Scan for the cell matching the given text and deliver its (x, y) coordinate at center. 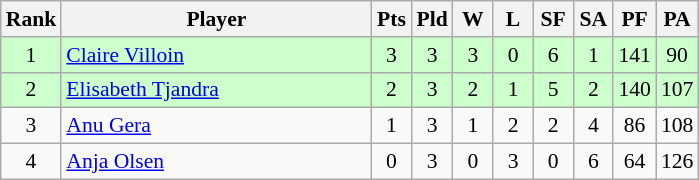
Player (216, 19)
Pts (391, 19)
Pld (432, 19)
90 (678, 55)
L (513, 19)
Elisabeth Tjandra (216, 90)
107 (678, 90)
126 (678, 162)
Anja Olsen (216, 162)
PF (634, 19)
108 (678, 126)
Claire Villoin (216, 55)
SF (553, 19)
W (473, 19)
140 (634, 90)
5 (553, 90)
SA (593, 19)
Rank (32, 19)
PA (678, 19)
Anu Gera (216, 126)
64 (634, 162)
86 (634, 126)
141 (634, 55)
